Detect which cell encompasses the target text, then output its [X, Y] center coordinate. 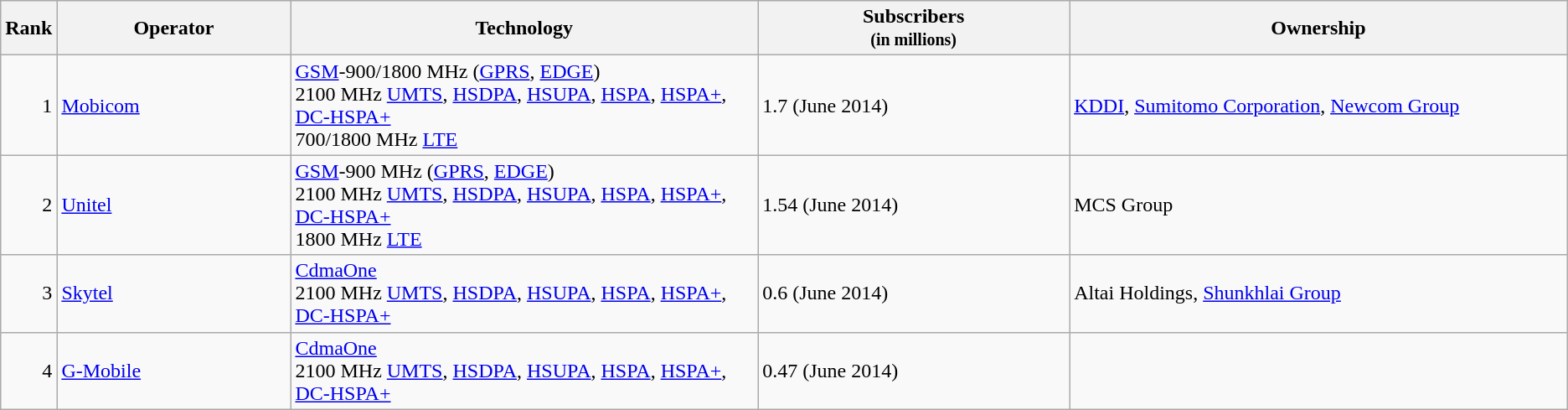
GSM-900 MHz (GPRS, EDGE)2100 MHz UMTS, HSDPA, HSUPA, HSPA, HSPA+, DC-HSPA+1800 MHz LTE [524, 205]
Subscribers(in millions) [914, 29]
4 [28, 371]
Unitel [174, 205]
Technology [524, 29]
1 [28, 106]
Skytel [174, 293]
G-Mobile [174, 371]
0.47 (June 2014) [914, 371]
1.54 (June 2014) [914, 205]
Operator [174, 29]
KDDI, Sumitomo Corporation, Newcom Group [1318, 106]
Mobicom [174, 106]
Altai Holdings, Shunkhlai Group [1318, 293]
3 [28, 293]
1.7 (June 2014) [914, 106]
GSM-900/1800 MHz (GPRS, EDGE)2100 MHz UMTS, HSDPA, HSUPA, HSPA, HSPA+, DC-HSPA+700/1800 MHz LTE [524, 106]
Rank [28, 29]
MCS Group [1318, 205]
2 [28, 205]
Ownership [1318, 29]
0.6 (June 2014) [914, 293]
